Scan for the cell matching the given text and deliver its (X, Y) coordinate at center. 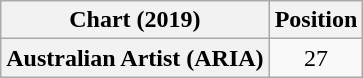
Position (316, 20)
Australian Artist (ARIA) (135, 58)
27 (316, 58)
Chart (2019) (135, 20)
